From the cell containing the given text, extract its center point as (X, Y) coordinate. 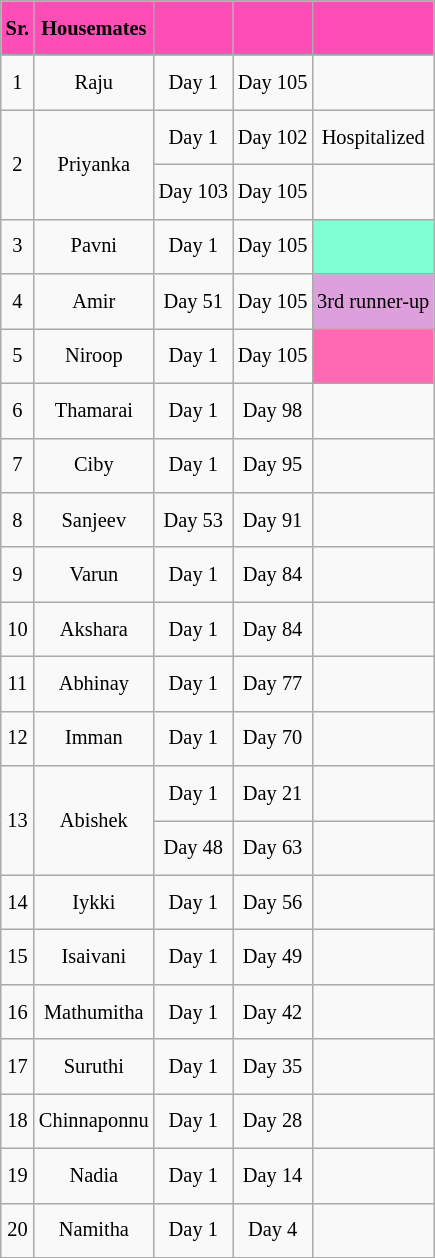
18 (18, 1120)
17 (18, 1066)
Day 35 (272, 1066)
Namitha (94, 1230)
Suruthi (94, 1066)
8 (18, 520)
Day 28 (272, 1120)
Akshara (94, 630)
Day 21 (272, 794)
Amir (94, 302)
Priyanka (94, 164)
Day 53 (194, 520)
Day 49 (272, 958)
13 (18, 820)
Day 91 (272, 520)
5 (18, 356)
Varun (94, 574)
12 (18, 738)
4 (18, 302)
Pavni (94, 246)
16 (18, 1012)
6 (18, 410)
Nadia (94, 1176)
Niroop (94, 356)
Imman (94, 738)
3rd runner-up (373, 302)
19 (18, 1176)
Iykki (94, 902)
Isaivani (94, 958)
2 (18, 164)
9 (18, 574)
Sanjeev (94, 520)
Day 70 (272, 738)
1 (18, 82)
Sr. (18, 28)
Day 103 (194, 192)
Housemates (94, 28)
Day 56 (272, 902)
20 (18, 1230)
Hospitalized (373, 138)
Day 102 (272, 138)
Ciby (94, 466)
15 (18, 958)
Abishek (94, 820)
Chinnaponnu (94, 1120)
Day 48 (194, 848)
Day 51 (194, 302)
Day 42 (272, 1012)
3 (18, 246)
Raju (94, 82)
Mathumitha (94, 1012)
Abhinay (94, 684)
Thamarai (94, 410)
14 (18, 902)
11 (18, 684)
Day 14 (272, 1176)
7 (18, 466)
Day 95 (272, 466)
Day 98 (272, 410)
10 (18, 630)
Day 77 (272, 684)
Day 4 (272, 1230)
Day 63 (272, 848)
